For the text-containing cell, return its midpoint in (X, Y) coordinate format. 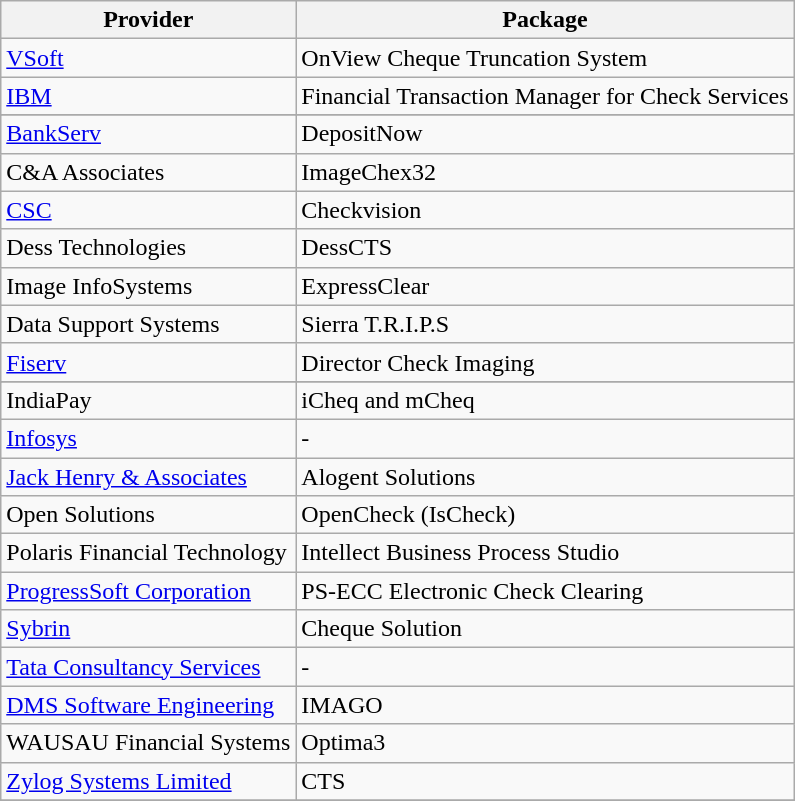
CSC (148, 210)
Tata Consultancy Services (148, 667)
Provider (148, 20)
DMS Software Engineering (148, 705)
ProgressSoft Corporation (148, 591)
Sybrin (148, 629)
Image InfoSystems (148, 286)
Sierra T.R.I.P.S (545, 324)
IBM (148, 96)
Dess Technologies (148, 248)
Open Solutions (148, 515)
ExpressClear (545, 286)
Polaris Financial Technology (148, 553)
IMAGO (545, 705)
Alogent Solutions (545, 477)
Infosys (148, 438)
Fiserv (148, 362)
Jack Henry & Associates (148, 477)
Cheque Solution (545, 629)
ImageChex32 (545, 172)
BankServ (148, 134)
Optima3 (545, 743)
Intellect Business Process Studio (545, 553)
Checkvision (545, 210)
OnView Cheque Truncation System (545, 58)
C&A Associates (148, 172)
IndiaPay (148, 400)
VSoft (148, 58)
iCheq and mCheq (545, 400)
CTS (545, 781)
Director Check Imaging (545, 362)
Data Support Systems (148, 324)
DessCTS (545, 248)
WAUSAU Financial Systems (148, 743)
Zylog Systems Limited (148, 781)
OpenCheck (IsCheck) (545, 515)
Package (545, 20)
PS-ECC Electronic Check Clearing (545, 591)
Financial Transaction Manager for Check Services (545, 96)
DepositNow (545, 134)
